From the cell containing the given text, extract its center point as (x, y) coordinate. 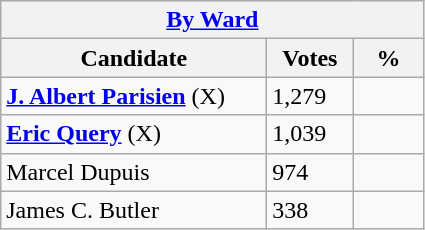
Eric Query (X) (134, 134)
Votes (310, 58)
J. Albert Parisien (X) (134, 96)
By Ward (212, 20)
Marcel Dupuis (134, 172)
1,279 (310, 96)
1,039 (310, 134)
Candidate (134, 58)
% (388, 58)
James C. Butler (134, 210)
338 (310, 210)
974 (310, 172)
